Locate the cell with the specified text and output its (x, y) center coordinate. 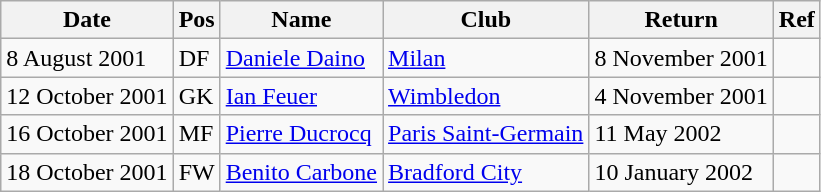
11 May 2002 (681, 134)
8 August 2001 (87, 58)
4 November 2001 (681, 96)
Ian Feuer (301, 96)
8 November 2001 (681, 58)
Daniele Daino (301, 58)
Date (87, 20)
Milan (486, 58)
Name (301, 20)
Ref (796, 20)
12 October 2001 (87, 96)
Paris Saint-Germain (486, 134)
Bradford City (486, 172)
18 October 2001 (87, 172)
10 January 2002 (681, 172)
FW (196, 172)
GK (196, 96)
Wimbledon (486, 96)
Return (681, 20)
Benito Carbone (301, 172)
Pos (196, 20)
MF (196, 134)
DF (196, 58)
Club (486, 20)
16 October 2001 (87, 134)
Pierre Ducrocq (301, 134)
